Extract the [x, y] coordinate from the center of the cell holding the provided text.  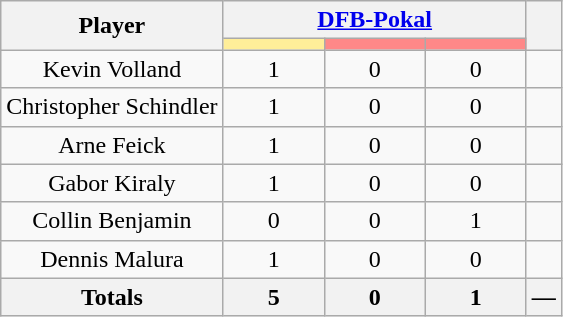
Collin Benjamin [112, 221]
— [544, 297]
5 [274, 297]
Player [112, 26]
Totals [112, 297]
DFB-Pokal [374, 20]
Christopher Schindler [112, 107]
Kevin Volland [112, 69]
Arne Feick [112, 145]
Gabor Kiraly [112, 183]
Dennis Malura [112, 259]
